Locate the cell with the specified text and output its [X, Y] center coordinate. 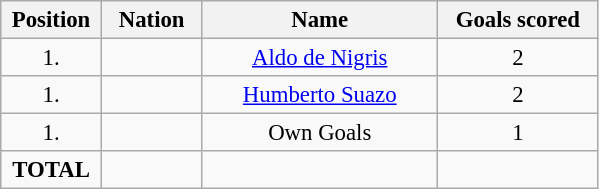
1 [518, 133]
Name [320, 20]
Humberto Suazo [320, 95]
Goals scored [518, 20]
Aldo de Nigris [320, 58]
Nation [152, 20]
Position [52, 20]
TOTAL [52, 170]
Own Goals [320, 133]
